Identify which cell holds the provided text, then report its [x, y] central coordinate. 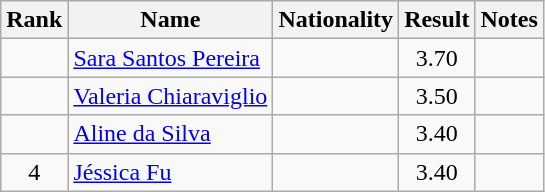
4 [34, 172]
Aline da Silva [170, 134]
3.70 [437, 58]
Rank [34, 20]
Sara Santos Pereira [170, 58]
Name [170, 20]
Jéssica Fu [170, 172]
3.50 [437, 96]
Result [437, 20]
Nationality [336, 20]
Notes [509, 20]
Valeria Chiaraviglio [170, 96]
